Find where the given text appears and provide that cell's center as (X, Y) coordinate. 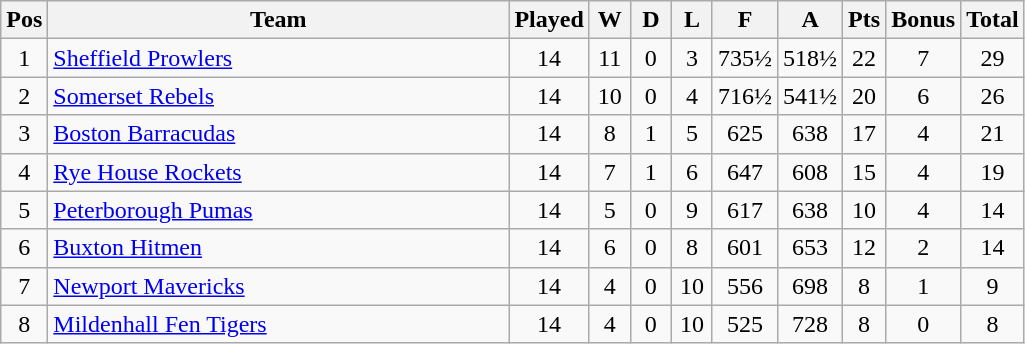
Rye House Rockets (278, 172)
Bonus (924, 20)
518½ (810, 58)
541½ (810, 96)
Pts (864, 20)
698 (810, 286)
Sheffield Prowlers (278, 58)
Team (278, 20)
617 (744, 210)
D (650, 20)
728 (810, 324)
Boston Barracudas (278, 134)
647 (744, 172)
21 (993, 134)
608 (810, 172)
Total (993, 20)
F (744, 20)
556 (744, 286)
11 (610, 58)
W (610, 20)
Somerset Rebels (278, 96)
Played (549, 20)
601 (744, 248)
525 (744, 324)
716½ (744, 96)
653 (810, 248)
22 (864, 58)
L (692, 20)
15 (864, 172)
17 (864, 134)
A (810, 20)
625 (744, 134)
12 (864, 248)
29 (993, 58)
20 (864, 96)
735½ (744, 58)
Mildenhall Fen Tigers (278, 324)
Pos (24, 20)
Buxton Hitmen (278, 248)
Newport Mavericks (278, 286)
26 (993, 96)
Peterborough Pumas (278, 210)
19 (993, 172)
